Extract the (X, Y) coordinate from the center of the cell holding the provided text.  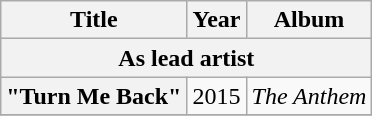
Title (94, 20)
2015 (216, 96)
The Anthem (309, 96)
Year (216, 20)
As lead artist (186, 58)
"Turn Me Back" (94, 96)
Album (309, 20)
